Determine the [x, y] coordinate at the center of the cell enclosing the given text.  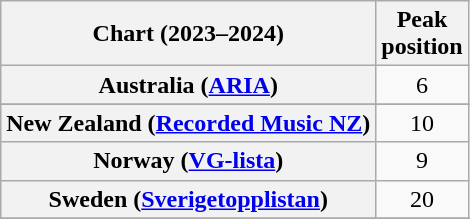
Chart (2023–2024) [188, 34]
New Zealand (Recorded Music NZ) [188, 123]
9 [422, 161]
Norway (VG-lista) [188, 161]
10 [422, 123]
20 [422, 199]
Australia (ARIA) [188, 85]
Peakposition [422, 34]
Sweden (Sverigetopplistan) [188, 199]
6 [422, 85]
